Provide the [x, y] coordinate of the cell's center where the given text is located.  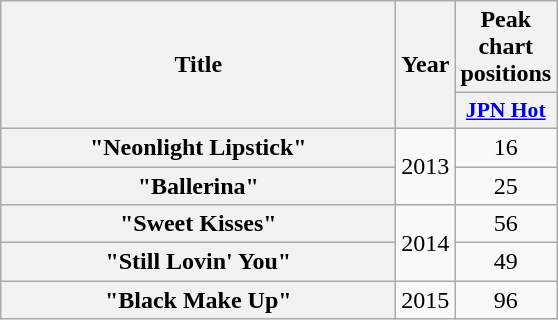
2013 [426, 166]
"Black Make Up" [198, 300]
2015 [426, 300]
JPN Hot [506, 111]
Title [198, 65]
2014 [426, 243]
"Neonlight Lipstick" [198, 147]
56 [506, 224]
"Sweet Kisses" [198, 224]
Peak chart positions [506, 47]
16 [506, 147]
49 [506, 262]
"Ballerina" [198, 185]
96 [506, 300]
"Still Lovin' You" [198, 262]
25 [506, 185]
Year [426, 65]
